Return the (X, Y) coordinate for the center point of the cell that contains the specified text.  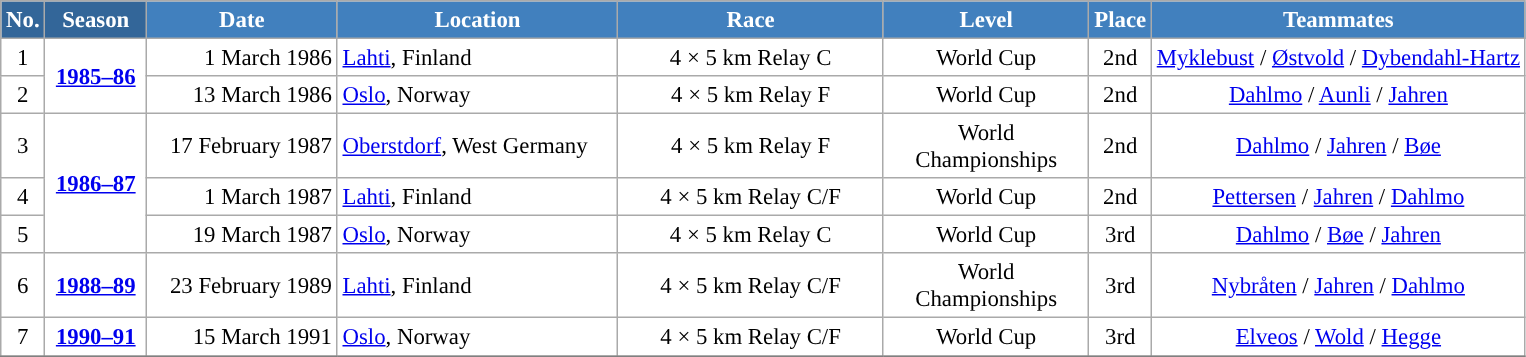
Dahlmo / Bøe / Jahren (1338, 235)
Season (96, 20)
23 February 1989 (242, 286)
Elveos / Wold / Hegge (1338, 337)
Level (986, 20)
13 March 1986 (242, 95)
3 (23, 146)
Myklebust / Østvold / Dybendahl-Hartz (1338, 58)
1 March 1987 (242, 197)
1 (23, 58)
1988–89 (96, 286)
Race (751, 20)
Oberstdorf, West Germany (478, 146)
1 March 1986 (242, 58)
7 (23, 337)
19 March 1987 (242, 235)
Dahlmo / Jahren / Bøe (1338, 146)
4 (23, 197)
Location (478, 20)
Dahlmo / Aunli / Jahren (1338, 95)
Teammates (1338, 20)
17 February 1987 (242, 146)
6 (23, 286)
1985–86 (96, 76)
Pettersen / Jahren / Dahlmo (1338, 197)
Date (242, 20)
15 March 1991 (242, 337)
Nybråten / Jahren / Dahlmo (1338, 286)
Place (1120, 20)
2 (23, 95)
1986–87 (96, 184)
1990–91 (96, 337)
No. (23, 20)
5 (23, 235)
